Find where the given text appears and provide that cell's center as (x, y) coordinate. 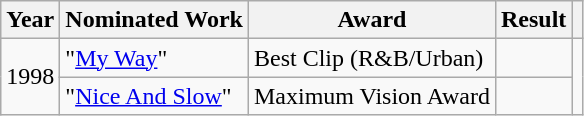
"Nice And Slow" (154, 96)
"My Way" (154, 58)
1998 (30, 77)
Nominated Work (154, 20)
Year (30, 20)
Best Clip (R&B/Urban) (372, 58)
Maximum Vision Award (372, 96)
Result (533, 20)
Award (372, 20)
